Scan for the cell matching the given text and deliver its (x, y) coordinate at center. 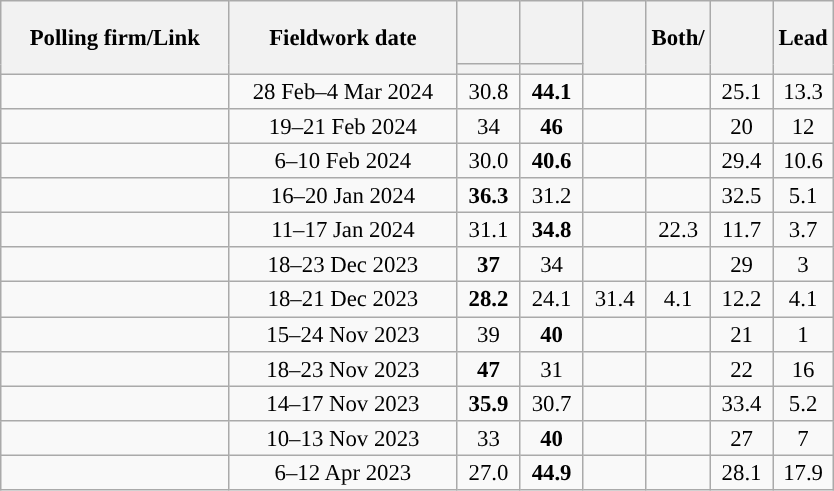
28.1 (742, 472)
16–20 Jan 2024 (343, 196)
27.0 (488, 472)
36.3 (488, 196)
10.6 (803, 162)
21 (742, 334)
18–23 Nov 2023 (343, 368)
22.3 (678, 230)
28.2 (488, 300)
37 (488, 266)
31.1 (488, 230)
20 (742, 126)
40.6 (552, 162)
13.3 (803, 92)
1 (803, 334)
5.2 (803, 404)
31.2 (552, 196)
19–21 Feb 2024 (343, 126)
25.1 (742, 92)
18–23 Dec 2023 (343, 266)
Polling firm/Link (115, 38)
32.5 (742, 196)
14–17 Nov 2023 (343, 404)
39 (488, 334)
Lead (803, 38)
34.8 (552, 230)
29.4 (742, 162)
16 (803, 368)
35.9 (488, 404)
7 (803, 438)
17.9 (803, 472)
18–21 Dec 2023 (343, 300)
12 (803, 126)
12.2 (742, 300)
6–12 Apr 2023 (343, 472)
11–17 Jan 2024 (343, 230)
3 (803, 266)
Both/ (678, 38)
30.8 (488, 92)
30.7 (552, 404)
47 (488, 368)
22 (742, 368)
33.4 (742, 404)
46 (552, 126)
5.1 (803, 196)
Fieldwork date (343, 38)
15–24 Nov 2023 (343, 334)
44.1 (552, 92)
24.1 (552, 300)
33 (488, 438)
30.0 (488, 162)
3.7 (803, 230)
29 (742, 266)
10–13 Nov 2023 (343, 438)
27 (742, 438)
11.7 (742, 230)
31.4 (614, 300)
31 (552, 368)
28 Feb–4 Mar 2024 (343, 92)
6–10 Feb 2024 (343, 162)
44.9 (552, 472)
